For the text-containing cell, return its midpoint in (x, y) coordinate format. 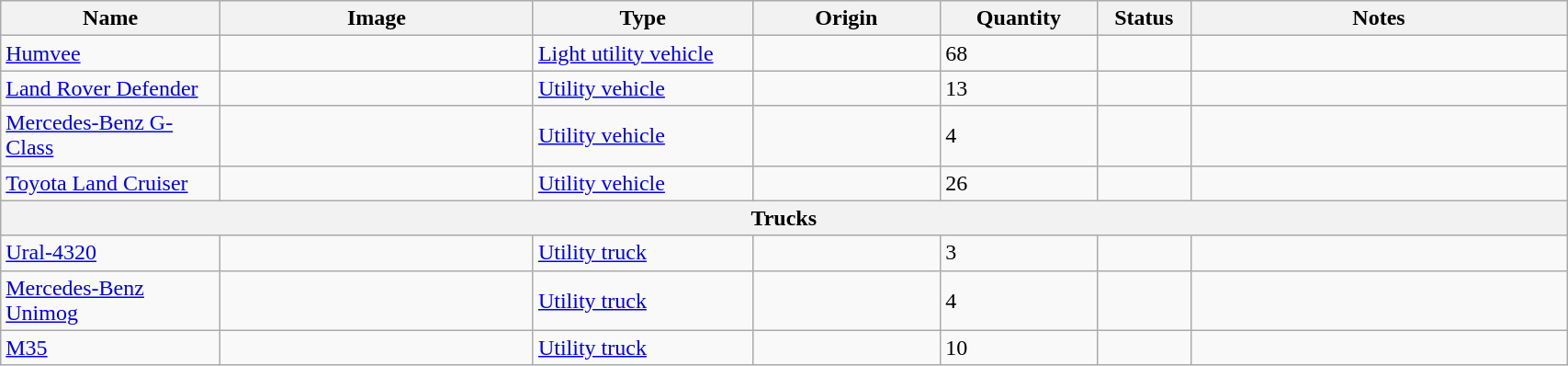
Name (110, 18)
Mercedes-Benz Unimog (110, 300)
M35 (110, 348)
10 (1019, 348)
Humvee (110, 53)
Notes (1378, 18)
Trucks (784, 218)
Quantity (1019, 18)
Status (1144, 18)
Ural-4320 (110, 253)
Land Rover Defender (110, 88)
Light utility vehicle (643, 53)
Image (377, 18)
3 (1019, 253)
13 (1019, 88)
Type (643, 18)
68 (1019, 53)
Origin (847, 18)
Toyota Land Cruiser (110, 183)
Mercedes-Benz G-Class (110, 136)
26 (1019, 183)
